Capture the cell that displays the provided text and extract its (x, y) central coordinate. 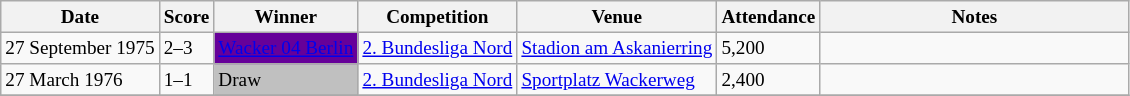
Attendance (768, 17)
2,400 (768, 80)
Date (80, 17)
Score (186, 17)
Notes (974, 17)
Draw (286, 80)
27 September 1975 (80, 48)
Venue (617, 17)
Sportplatz Wackerweg (617, 80)
Competition (438, 17)
Stadion am Askanierring (617, 48)
1–1 (186, 80)
Winner (286, 17)
Wacker 04 Berlin (286, 48)
2–3 (186, 48)
5,200 (768, 48)
27 March 1976 (80, 80)
